Return [x, y] of the center of cell containing provided text 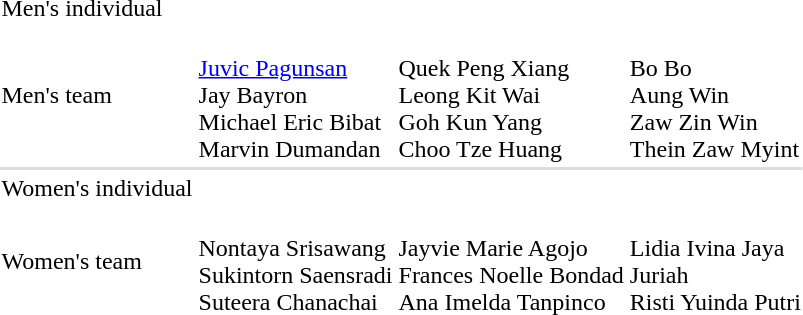
Bo Bo Aung Win Zaw Zin Win Thein Zaw Myint [715, 95]
Women's individual [97, 188]
Quek Peng Xiang Leong Kit Wai Goh Kun Yang Choo Tze Huang [511, 95]
Men's team [97, 95]
Juvic Pagunsan Jay Bayron Michael Eric Bibat Marvin Dumandan [296, 95]
